Detect which cell encompasses the target text, then output its [X, Y] center coordinate. 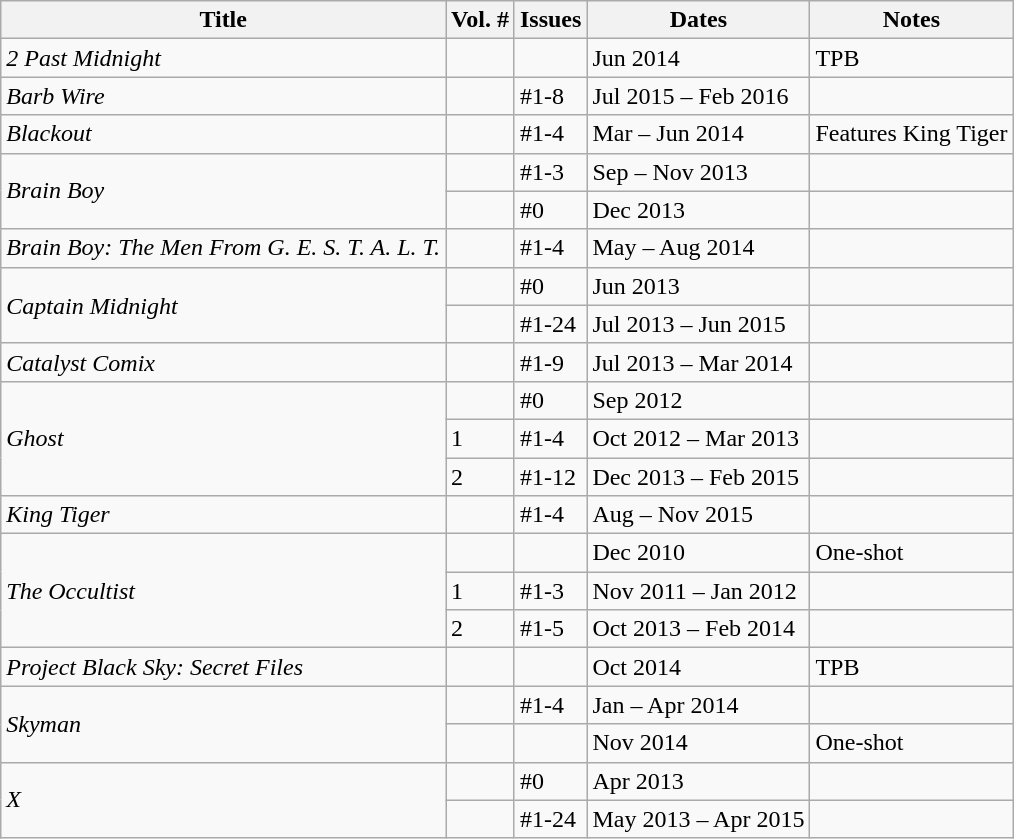
Oct 2012 – Mar 2013 [698, 438]
#1-12 [550, 477]
Apr 2013 [698, 781]
Blackout [224, 134]
Jun 2014 [698, 58]
Dec 2013 [698, 210]
May – Aug 2014 [698, 248]
Sep – Nov 2013 [698, 172]
King Tiger [224, 515]
Jul 2013 – Mar 2014 [698, 362]
Brain Boy: The Men From G. E. S. T. A. L. T. [224, 248]
Dates [698, 20]
Oct 2014 [698, 667]
Brain Boy [224, 191]
#1-9 [550, 362]
Dec 2010 [698, 553]
The Occultist [224, 591]
Oct 2013 – Feb 2014 [698, 629]
Captain Midnight [224, 305]
#1-8 [550, 96]
Jun 2013 [698, 286]
May 2013 – Apr 2015 [698, 819]
Barb Wire [224, 96]
Features King Tiger [912, 134]
Mar – Jun 2014 [698, 134]
Aug – Nov 2015 [698, 515]
Jul 2013 – Jun 2015 [698, 324]
Nov 2011 – Jan 2012 [698, 591]
Nov 2014 [698, 743]
Ghost [224, 438]
Vol. # [480, 20]
X [224, 800]
#1-5 [550, 629]
Dec 2013 – Feb 2015 [698, 477]
Title [224, 20]
Catalyst Comix [224, 362]
Jan – Apr 2014 [698, 705]
2 Past Midnight [224, 58]
Skyman [224, 724]
Notes [912, 20]
Project Black Sky: Secret Files [224, 667]
Jul 2015 – Feb 2016 [698, 96]
Sep 2012 [698, 400]
Issues [550, 20]
